Capture the cell that displays the provided text and extract its [x, y] central coordinate. 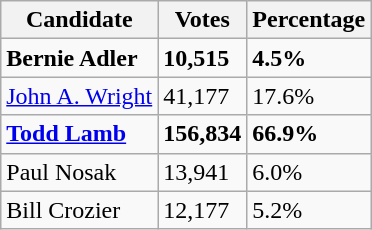
66.9% [309, 134]
12,177 [202, 210]
Votes [202, 20]
17.6% [309, 96]
41,177 [202, 96]
5.2% [309, 210]
13,941 [202, 172]
6.0% [309, 172]
John A. Wright [80, 96]
Percentage [309, 20]
10,515 [202, 58]
156,834 [202, 134]
Bernie Adler [80, 58]
4.5% [309, 58]
Bill Crozier [80, 210]
Candidate [80, 20]
Todd Lamb [80, 134]
Paul Nosak [80, 172]
